Provide the (x, y) coordinate of the cell's center where the given text is located.  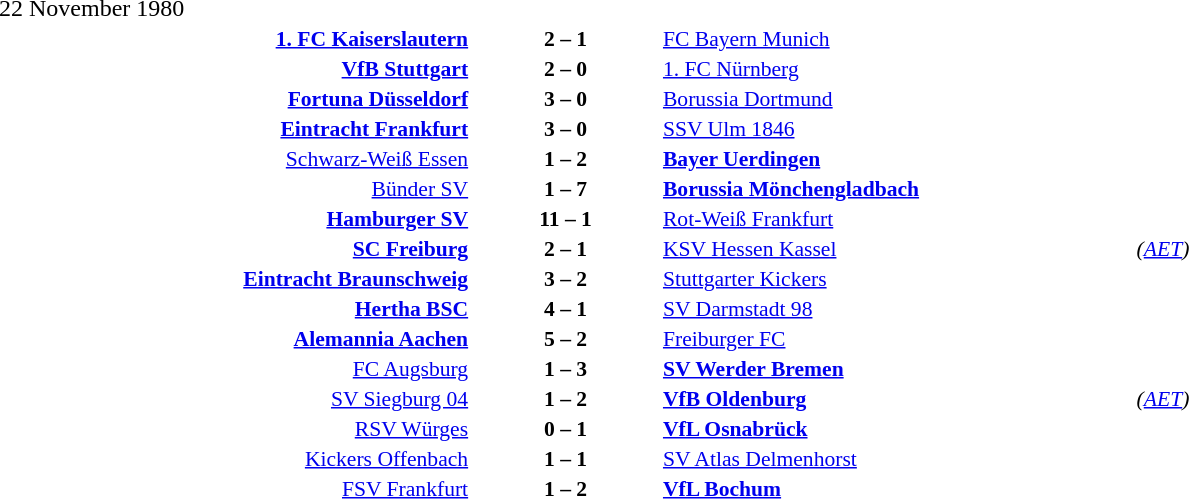
KSV Hessen Kassel (897, 248)
VfB Oldenburg (897, 398)
SSV Ulm 1846 (897, 128)
1. FC Nürnberg (897, 68)
VfL Osnabrück (897, 428)
Freiburger FC (897, 338)
SV Darmstadt 98 (897, 308)
SV Werder Bremen (897, 368)
4 – 1 (566, 308)
Borussia Mönchengladbach (897, 188)
1 – 3 (566, 368)
5 – 2 (566, 338)
SV Atlas Delmenhorst (897, 458)
1 – 7 (566, 188)
Stuttgarter Kickers (897, 278)
Rot-Weiß Frankfurt (897, 218)
3 – 2 (566, 278)
2 – 0 (566, 68)
Bayer Uerdingen (897, 158)
11 – 1 (566, 218)
0 – 1 (566, 428)
Borussia Dortmund (897, 98)
1 – 1 (566, 458)
FC Bayern Munich (897, 38)
